Identify which cell holds the provided text, then report its (X, Y) central coordinate. 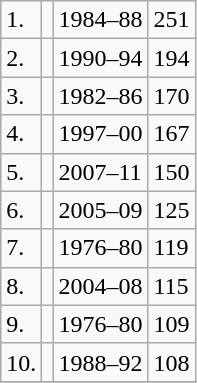
7. (22, 248)
2004–08 (100, 286)
6. (22, 210)
167 (172, 134)
170 (172, 96)
2. (22, 58)
150 (172, 172)
8. (22, 286)
5. (22, 172)
3. (22, 96)
109 (172, 324)
1990–94 (100, 58)
119 (172, 248)
4. (22, 134)
2005–09 (100, 210)
108 (172, 362)
1982–86 (100, 96)
2007–11 (100, 172)
1997–00 (100, 134)
1. (22, 20)
251 (172, 20)
10. (22, 362)
194 (172, 58)
1984–88 (100, 20)
125 (172, 210)
1988–92 (100, 362)
115 (172, 286)
9. (22, 324)
